Scan for the cell matching the given text and deliver its [X, Y] coordinate at center. 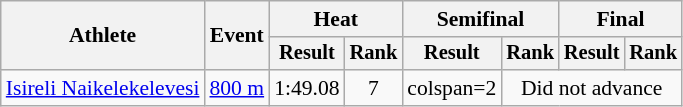
800 m [236, 88]
7 [374, 88]
Event [236, 36]
Athlete [103, 36]
Semifinal [480, 19]
colspan=2 [452, 88]
Heat [336, 19]
Did not advance [592, 88]
1:49.08 [306, 88]
Final [620, 19]
Isireli Naikelekelevesi [103, 88]
